Find where the given text appears and provide that cell's center as [X, Y] coordinate. 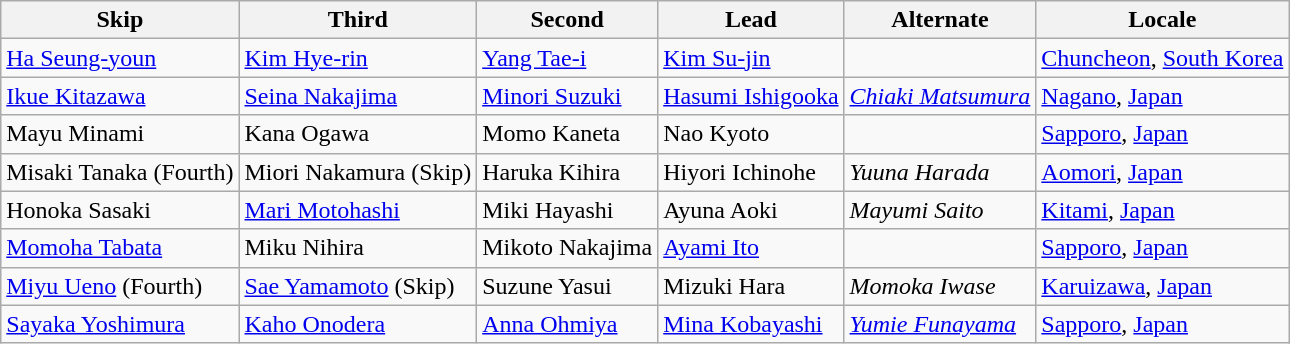
Ayami Ito [751, 248]
Nao Kyoto [751, 134]
Misaki Tanaka (Fourth) [120, 172]
Sae Yamamoto (Skip) [358, 286]
Karuizawa, Japan [1162, 286]
Ikue Kitazawa [120, 96]
Yuuna Harada [940, 172]
Sayaka Yoshimura [120, 324]
Yumie Funayama [940, 324]
Miki Hayashi [568, 210]
Mina Kobayashi [751, 324]
Yang Tae-i [568, 58]
Momoka Iwase [940, 286]
Minori Suzuki [568, 96]
Mikoto Nakajima [568, 248]
Haruka Kihira [568, 172]
Alternate [940, 20]
Mayu Minami [120, 134]
Aomori, Japan [1162, 172]
Kana Ogawa [358, 134]
Momo Kaneta [568, 134]
Skip [120, 20]
Locale [1162, 20]
Chuncheon, South Korea [1162, 58]
Seina Nakajima [358, 96]
Miku Nihira [358, 248]
Lead [751, 20]
Anna Ohmiya [568, 324]
Chiaki Matsumura [940, 96]
Kim Hye-rin [358, 58]
Second [568, 20]
Hiyori Ichinohe [751, 172]
Nagano, Japan [1162, 96]
Third [358, 20]
Kaho Onodera [358, 324]
Hasumi Ishigooka [751, 96]
Kim Su-jin [751, 58]
Mari Motohashi [358, 210]
Honoka Sasaki [120, 210]
Suzune Yasui [568, 286]
Ayuna Aoki [751, 210]
Mayumi Saito [940, 210]
Momoha Tabata [120, 248]
Kitami, Japan [1162, 210]
Miyu Ueno (Fourth) [120, 286]
Miori Nakamura (Skip) [358, 172]
Ha Seung-youn [120, 58]
Mizuki Hara [751, 286]
